Extract the (X, Y) coordinate from the center of the cell holding the provided text.  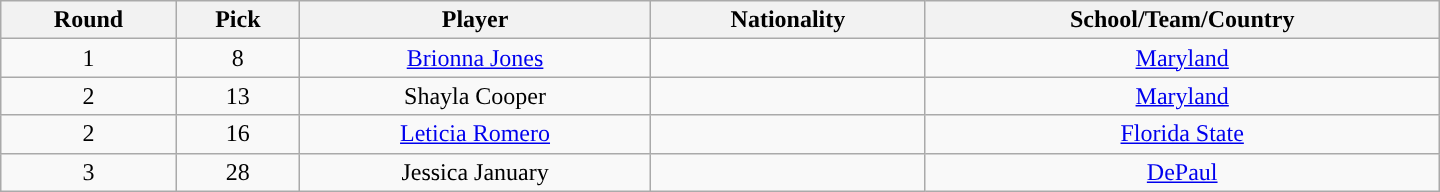
3 (89, 172)
Nationality (788, 20)
Pick (238, 20)
Florida State (1182, 134)
28 (238, 172)
Player (474, 20)
1 (89, 58)
DePaul (1182, 172)
16 (238, 134)
13 (238, 96)
Round (89, 20)
8 (238, 58)
School/Team/Country (1182, 20)
Leticia Romero (474, 134)
Shayla Cooper (474, 96)
Brionna Jones (474, 58)
Jessica January (474, 172)
